Identify which cell holds the provided text, then report its (x, y) central coordinate. 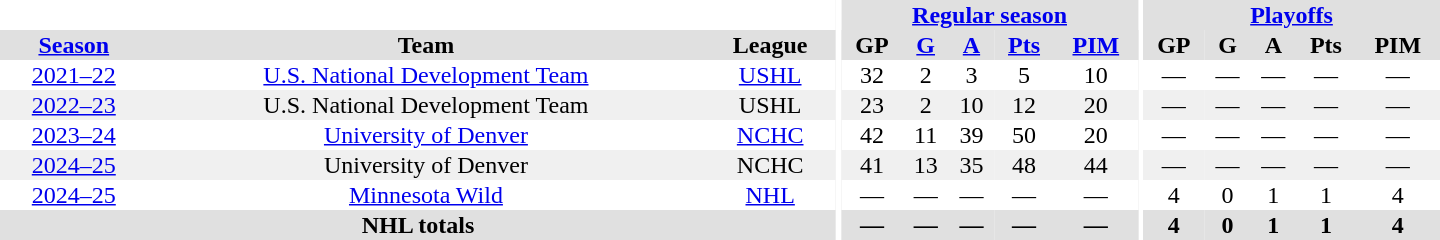
Team (426, 45)
42 (872, 135)
5 (1024, 75)
11 (926, 135)
48 (1024, 165)
League (770, 45)
Playoffs (1292, 15)
2022–23 (74, 105)
44 (1096, 165)
NHL totals (418, 225)
32 (872, 75)
3 (972, 75)
23 (872, 105)
2023–24 (74, 135)
13 (926, 165)
Minnesota Wild (426, 195)
Season (74, 45)
35 (972, 165)
2021–22 (74, 75)
50 (1024, 135)
39 (972, 135)
41 (872, 165)
Regular season (990, 15)
12 (1024, 105)
NHL (770, 195)
